Determine the [x, y] coordinate at the center of the cell enclosing the given text.  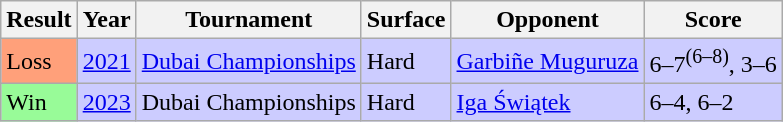
Garbiñe Muguruza [548, 62]
Tournament [248, 20]
Win [39, 102]
Opponent [548, 20]
Score [713, 20]
Surface [406, 20]
6–7(6–8), 3–6 [713, 62]
Iga Świątek [548, 102]
Result [39, 20]
6–4, 6–2 [713, 102]
2023 [106, 102]
Loss [39, 62]
2021 [106, 62]
Year [106, 20]
